Return the [X, Y] coordinate for the center point of the cell that contains the specified text.  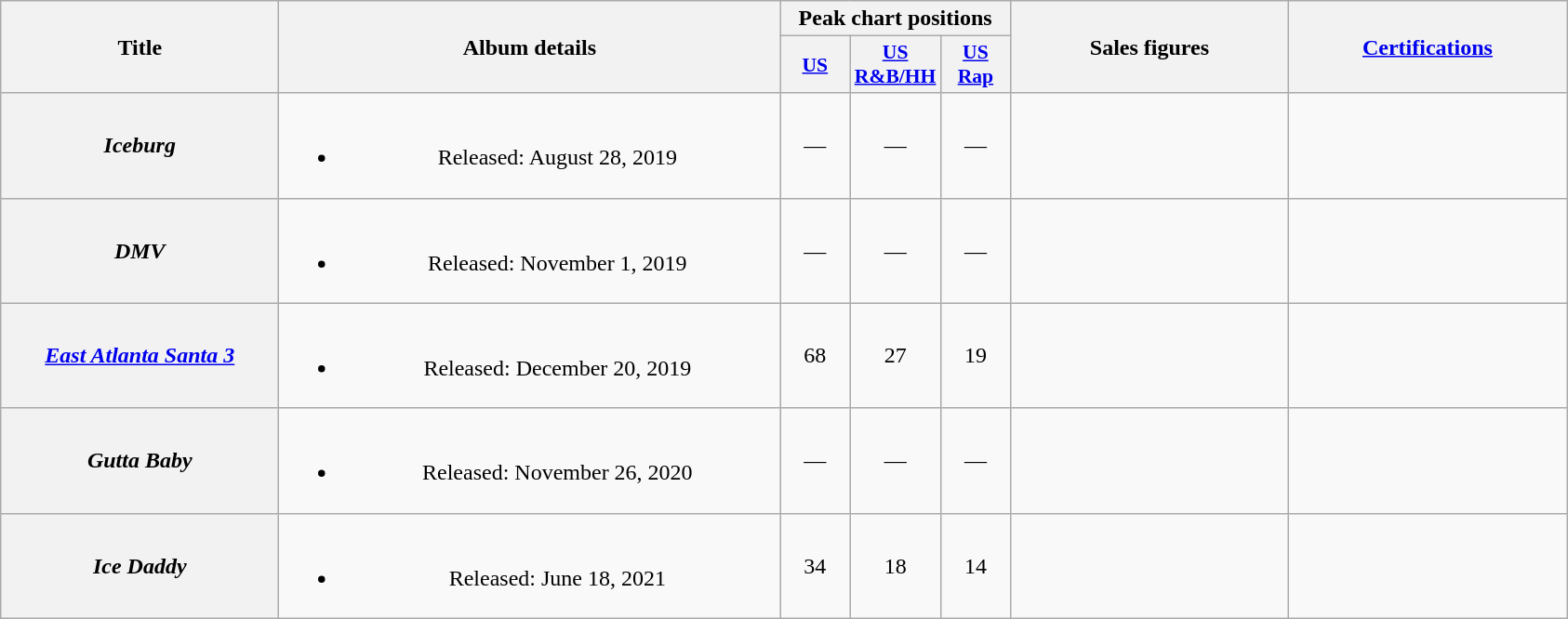
Released: November 1, 2019 [530, 251]
14 [975, 565]
Released: December 20, 2019 [530, 355]
Sales figures [1149, 46]
19 [975, 355]
Ice Daddy [140, 565]
Released: August 28, 2019 [530, 145]
Certifications [1427, 46]
US [815, 65]
18 [896, 565]
Released: November 26, 2020 [530, 461]
Iceburg [140, 145]
East Atlanta Santa 3 [140, 355]
Gutta Baby [140, 461]
68 [815, 355]
DMV [140, 251]
USRap [975, 65]
USR&B/HH [896, 65]
Album details [530, 46]
Title [140, 46]
34 [815, 565]
Released: June 18, 2021 [530, 565]
27 [896, 355]
Peak chart positions [896, 19]
